Locate the cell with the specified text and output its [x, y] center coordinate. 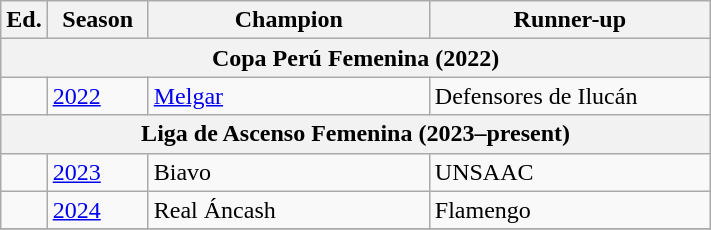
Liga de Ascenso Femenina (2023–present) [356, 134]
Flamengo [570, 210]
2022 [98, 96]
Runner-up [570, 20]
Season [98, 20]
UNSAAC [570, 172]
Ed. [24, 20]
Melgar [288, 96]
Copa Perú Femenina (2022) [356, 58]
2024 [98, 210]
Defensores de Ilucán [570, 96]
2023 [98, 172]
Champion [288, 20]
Biavo [288, 172]
Real Áncash [288, 210]
